Find where the given text appears and provide that cell's center as [X, Y] coordinate. 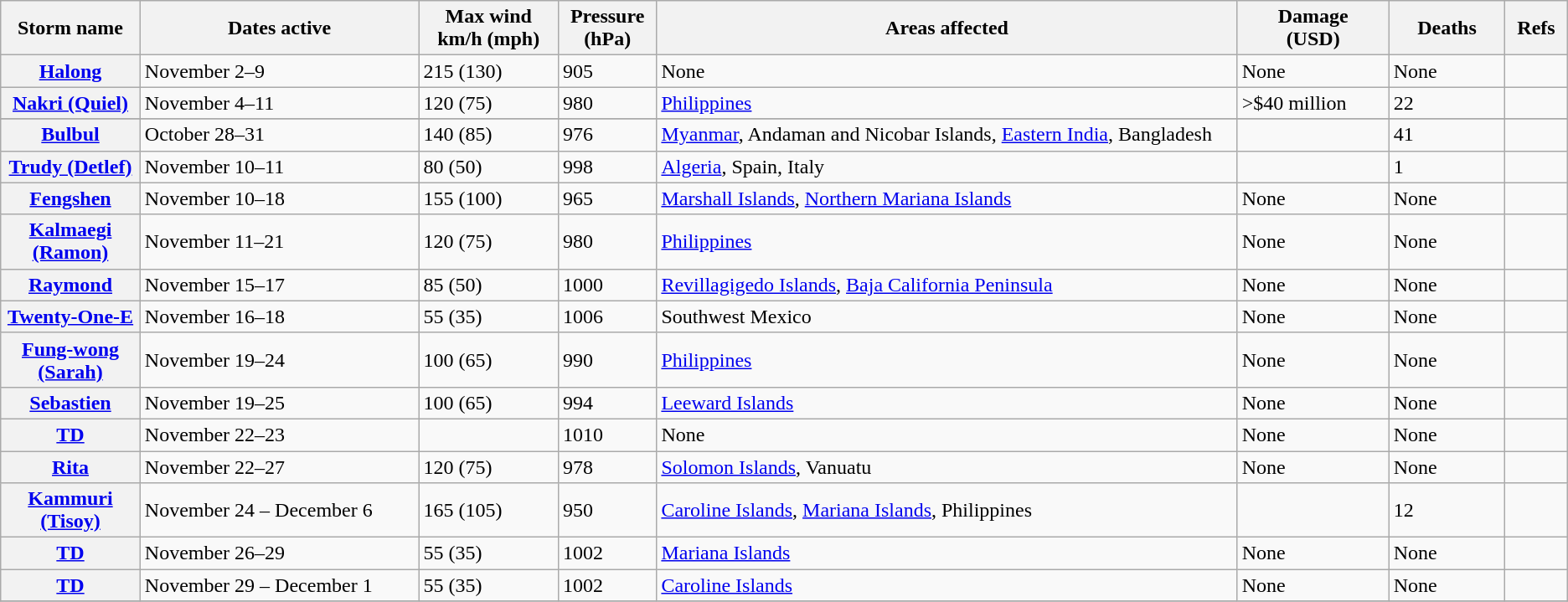
Bulbul [70, 135]
994 [607, 403]
November 11–21 [280, 241]
Max windkm/h (mph) [488, 28]
November 10–18 [280, 198]
Caroline Islands [946, 585]
976 [607, 135]
978 [607, 466]
November 26–29 [280, 553]
Myanmar, Andaman and Nicobar Islands, Eastern India, Bangladesh [946, 135]
1 [1447, 167]
November 10–11 [280, 167]
November 2–9 [280, 71]
Leeward Islands [946, 403]
215 (130) [488, 71]
22 [1447, 103]
Pressure(hPa) [607, 28]
Revillagigedo Islands, Baja California Peninsula [946, 285]
990 [607, 360]
950 [607, 511]
November 4–11 [280, 103]
October 28–31 [280, 135]
12 [1447, 511]
Kalmaegi (Ramon) [70, 241]
1000 [607, 285]
80 (50) [488, 167]
140 (85) [488, 135]
85 (50) [488, 285]
965 [607, 198]
905 [607, 71]
November 22–27 [280, 466]
Trudy (Detlef) [70, 167]
1006 [607, 316]
Damage(USD) [1313, 28]
Kammuri (Tisoy) [70, 511]
Nakri (Quiel) [70, 103]
998 [607, 167]
November 24 – December 6 [280, 511]
155 (100) [488, 198]
Sebastien [70, 403]
November 19–25 [280, 403]
>$40 million [1313, 103]
Marshall Islands, Northern Mariana Islands [946, 198]
Rita [70, 466]
November 29 – December 1 [280, 585]
November 22–23 [280, 435]
Twenty-One-E [70, 316]
November 15–17 [280, 285]
Fengshen [70, 198]
Halong [70, 71]
November 16–18 [280, 316]
Caroline Islands, Mariana Islands, Philippines [946, 511]
November 19–24 [280, 360]
165 (105) [488, 511]
Algeria, Spain, Italy [946, 167]
41 [1447, 135]
Fung-wong (Sarah) [70, 360]
Deaths [1447, 28]
Dates active [280, 28]
Storm name [70, 28]
Areas affected [946, 28]
1010 [607, 435]
Solomon Islands, Vanuatu [946, 466]
Raymond [70, 285]
Refs [1536, 28]
Mariana Islands [946, 553]
Southwest Mexico [946, 316]
